Extract the [x, y] coordinate from the center of the cell holding the provided text.  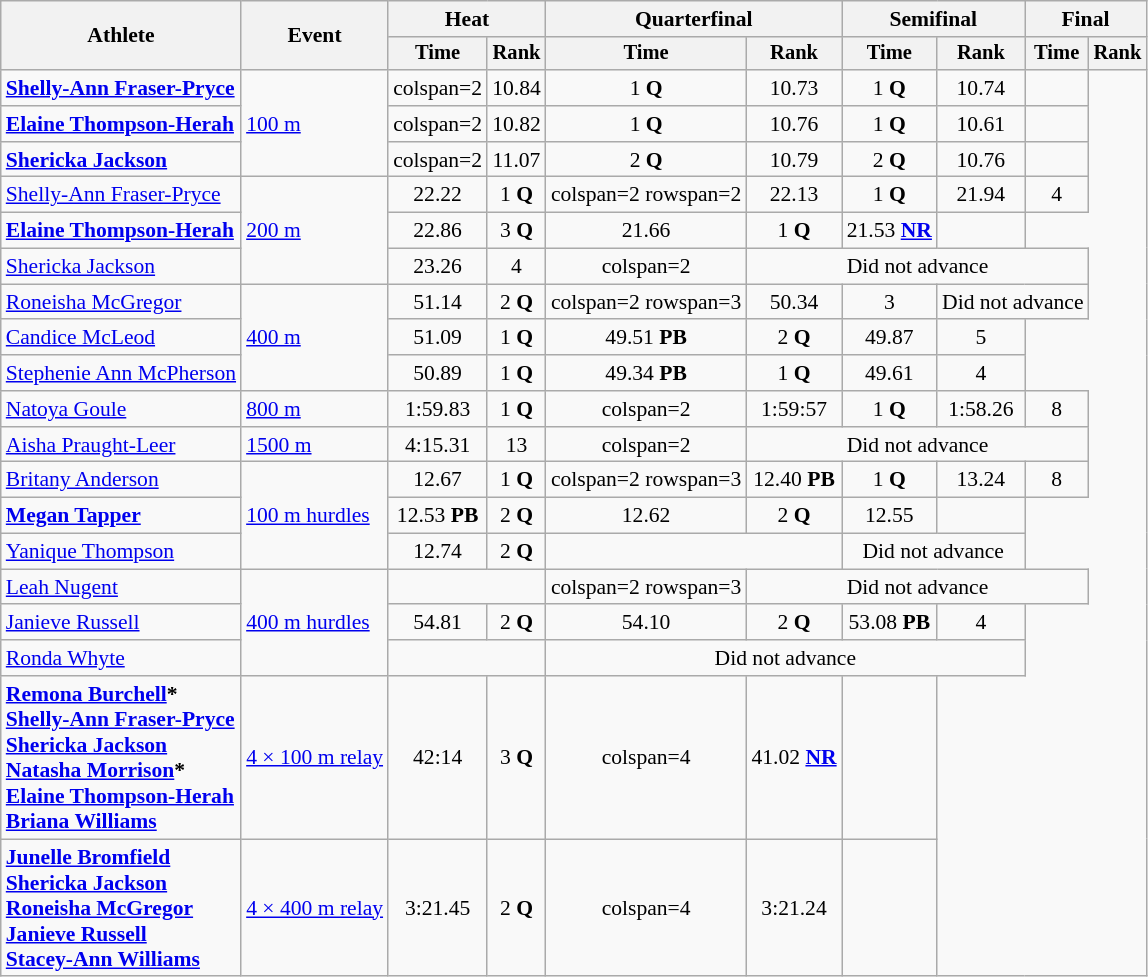
Stephenie Ann McPherson [121, 373]
400 m hurdles [314, 622]
51.09 [438, 338]
colspan=2 rowspan=2 [646, 195]
11.07 [516, 160]
Yanique Thompson [121, 552]
51.14 [438, 302]
10.73 [794, 88]
41.02 NR [794, 758]
Final [1086, 19]
12.55 [890, 516]
3 [890, 302]
100 m hurdles [314, 516]
5 [981, 338]
10.74 [981, 88]
Megan Tapper [121, 516]
Heat [467, 19]
21.94 [981, 195]
800 m [314, 409]
Remona Burchell*Shelly-Ann Fraser-PryceShericka JacksonNatasha Morrison*Elaine Thompson-HerahBriana Williams [121, 758]
49.61 [890, 373]
12.62 [646, 516]
1:59.83 [438, 409]
12.67 [438, 480]
49.87 [890, 338]
22.13 [794, 195]
1500 m [314, 445]
Roneisha McGregor [121, 302]
12.74 [438, 552]
42:14 [438, 758]
Aisha Praught-Leer [121, 445]
Semifinal [934, 19]
Natoya Goule [121, 409]
4 × 400 m relay [314, 908]
22.86 [438, 231]
4 × 100 m relay [314, 758]
3:21.45 [438, 908]
Event [314, 36]
3:21.24 [794, 908]
400 m [314, 338]
50.89 [438, 373]
10.84 [516, 88]
1:58.26 [981, 409]
10.61 [981, 124]
49.34 PB [646, 373]
100 m [314, 124]
21.53 NR [890, 231]
1:59:57 [794, 409]
49.51 PB [646, 338]
Leah Nugent [121, 587]
Junelle BromfieldShericka JacksonRoneisha McGregorJanieve RussellStacey-Ann Williams [121, 908]
53.08 PB [890, 623]
54.10 [646, 623]
50.34 [794, 302]
Candice McLeod [121, 338]
10.82 [516, 124]
13.24 [981, 480]
12.40 PB [794, 480]
Janieve Russell [121, 623]
54.81 [438, 623]
4:15.31 [438, 445]
200 m [314, 230]
13 [516, 445]
Ronda Whyte [121, 658]
22.22 [438, 195]
Quarterfinal [694, 19]
21.66 [646, 231]
Athlete [121, 36]
23.26 [438, 267]
Britany Anderson [121, 480]
10.79 [794, 160]
12.53 PB [438, 516]
